Extract the [x, y] coordinate from the center of the cell holding the provided text.  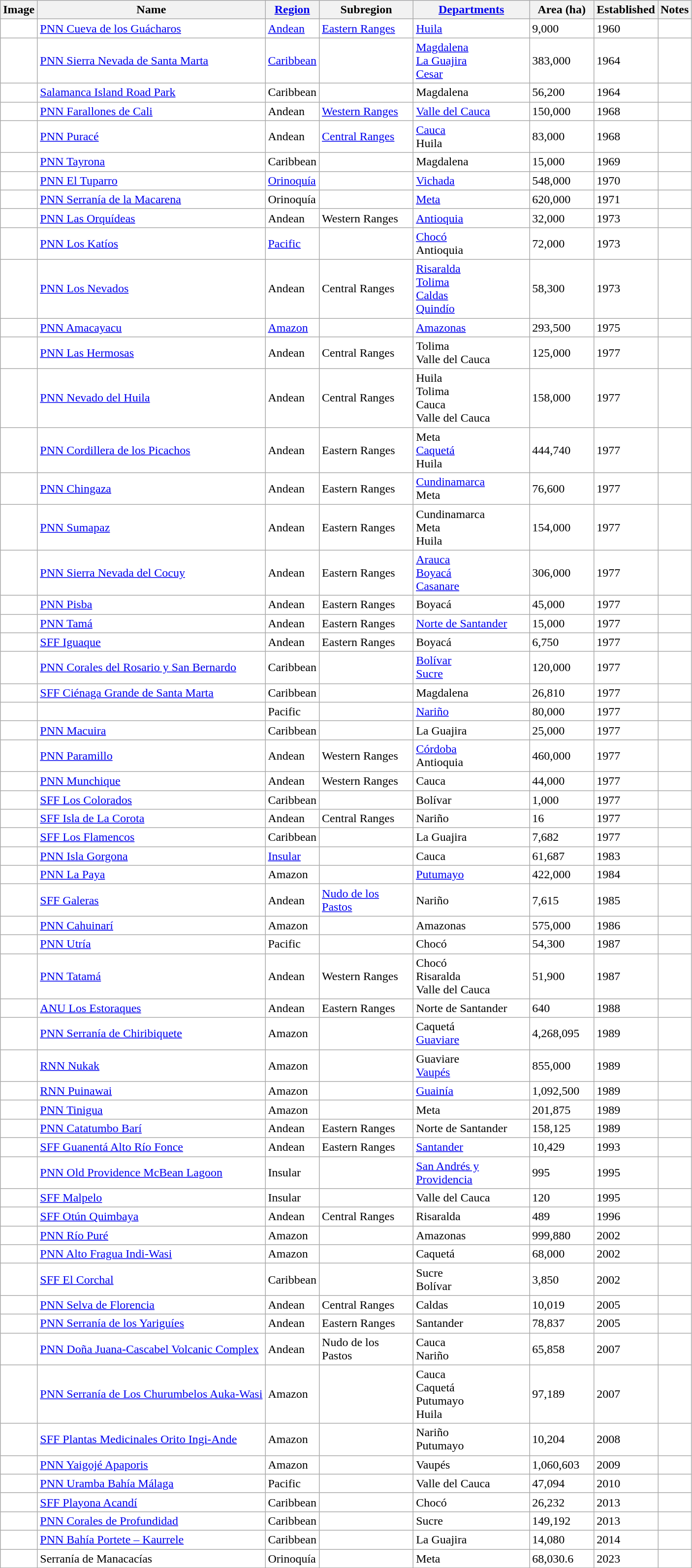
ChocóAntioquia [472, 243]
Guainía [472, 1091]
Subregion [366, 10]
SFF Guanentá Alto Río Fonce [152, 1147]
PNN Las Orquídeas [152, 218]
444,740 [562, 450]
Region [292, 10]
1,092,500 [562, 1091]
1993 [626, 1147]
Departments [472, 10]
1,060,603 [562, 1465]
CundinamarcaMetaHuila [472, 527]
PNN Nevado del Huila [152, 399]
PNN Paramillo [152, 756]
32,000 [562, 218]
SFF Los Colorados [152, 799]
BolívarSucre [472, 667]
44,000 [562, 781]
72,000 [562, 243]
PNN Puracé [152, 137]
120,000 [562, 667]
PNN Munchique [152, 781]
Vaupés [472, 1465]
MagdalenaLa GuajiraCesar [472, 61]
GuaviareVaupés [472, 1066]
PNN Serranía de los Yariguíes [152, 1323]
1985 [626, 900]
Area (ha) [562, 10]
26,810 [562, 693]
2023 [626, 1558]
120 [562, 1198]
97,189 [562, 1394]
Sucre [472, 1521]
PNN Corales de Profundidad [152, 1521]
PNN Utría [152, 944]
SFF El Corchal [152, 1279]
1984 [626, 875]
548,000 [562, 181]
9,000 [562, 29]
201,875 [562, 1109]
1996 [626, 1217]
PNN Serranía de Los Churumbelos Auka-Wasi [152, 1394]
PNN Tatamá [152, 976]
45,000 [562, 605]
CaucaHuila [472, 137]
2010 [626, 1483]
PNN El Tuparro [152, 181]
SFF Otún Quimbaya [152, 1217]
54,300 [562, 944]
PNN Serranía de la Macarena [152, 199]
65,858 [562, 1349]
Bolívar [472, 799]
ANU Los Estoraques [152, 1008]
Established [626, 10]
ChocóRisaraldaValle del Cauca [472, 976]
7,682 [562, 837]
PNN Farallones de Cali [152, 111]
PNN Sierra Nevada de Santa Marta [152, 61]
PNN Serranía de Chiribiquete [152, 1033]
51,900 [562, 976]
2009 [626, 1465]
SFF Isla de La Corota [152, 819]
PNN Old Providence McBean Lagoon [152, 1172]
125,000 [562, 353]
68,030.6 [562, 1558]
SFF Plantas Medicinales Orito Ingi-Ande [152, 1440]
PNN Doña Juana-Cascabel Volcanic Complex [152, 1349]
Antioquia [472, 218]
4,268,095 [562, 1033]
293,500 [562, 327]
1971 [626, 199]
PNN Macuira [152, 730]
10,429 [562, 1147]
154,000 [562, 527]
68,000 [562, 1254]
Caquetá [472, 1254]
PNN Alto Fragua Indi-Wasi [152, 1254]
SFF Malpelo [152, 1198]
Image [19, 10]
10,019 [562, 1305]
83,000 [562, 137]
CundinamarcaMeta [472, 489]
150,000 [562, 111]
PNN Los Katíos [152, 243]
Caldas [472, 1305]
1975 [626, 327]
1988 [626, 1008]
PNN Catatumbo Barí [152, 1128]
RisaraldaTolimaCaldasQuindío [472, 288]
PNN Sumapaz [152, 527]
SFF Los Flamencos [152, 837]
6,750 [562, 642]
78,837 [562, 1323]
14,080 [562, 1539]
PNN Amacayacu [152, 327]
158,000 [562, 399]
SFF Playona Acandí [152, 1502]
575,000 [562, 925]
SFF Ciénaga Grande de Santa Marta [152, 693]
PNN Isla Gorgona [152, 856]
80,000 [562, 711]
56,200 [562, 92]
1983 [626, 856]
3,850 [562, 1279]
1969 [626, 162]
Name [152, 10]
SFF Iguaque [152, 642]
16 [562, 819]
Serranía de Manacacías [152, 1558]
CaquetáGuaviare [472, 1033]
SucreBolívar [472, 1279]
Notes [674, 10]
25,000 [562, 730]
AraucaBoyacáCasanare [472, 573]
PNN Uramba Bahía Málaga [152, 1483]
Huila [472, 29]
26,232 [562, 1502]
422,000 [562, 875]
Vichada [472, 181]
1960 [626, 29]
76,600 [562, 489]
Salamanca Island Road Park [152, 92]
1,000 [562, 799]
PNN Bahía Portete – Kaurrele [152, 1539]
PNN Tamá [152, 623]
1986 [626, 925]
PNN Cahuinarí [152, 925]
CaucaNariño [472, 1349]
489 [562, 1217]
149,192 [562, 1521]
PNN Río Puré [152, 1235]
620,000 [562, 199]
640 [562, 1008]
TolimaValle del Cauca [472, 353]
47,094 [562, 1483]
HuilaTolimaCaucaValle del Cauca [472, 399]
999,880 [562, 1235]
PNN Cordillera de los Picachos [152, 450]
MetaCaquetáHuila [472, 450]
158,125 [562, 1128]
PNN Los Nevados [152, 288]
306,000 [562, 573]
PNN Corales del Rosario y San Bernardo [152, 667]
995 [562, 1172]
PNN Chingaza [152, 489]
1970 [626, 181]
PNN Yaigojé Apaporis [152, 1465]
383,000 [562, 61]
58,300 [562, 288]
PNN Cueva de los Guácharos [152, 29]
San Andrés y Providencia [472, 1172]
PNN Sierra Nevada del Cocuy [152, 573]
CórdobaAntioquia [472, 756]
7,615 [562, 900]
PNN Tinigua [152, 1109]
PNN Las Hermosas [152, 353]
Putumayo [472, 875]
NariñoPutumayo [472, 1440]
460,000 [562, 756]
PNN Selva de Florencia [152, 1305]
10,204 [562, 1440]
RNN Nukak [152, 1066]
RNN Puinawai [152, 1091]
61,687 [562, 856]
CaucaCaquetáPutumayoHuila [472, 1394]
PNN Tayrona [152, 162]
PNN Pisba [152, 605]
PNN La Paya [152, 875]
SFF Galeras [152, 900]
Risaralda [472, 1217]
855,000 [562, 1066]
2014 [626, 1539]
2008 [626, 1440]
